From the cell containing the given text, extract its center point as [x, y] coordinate. 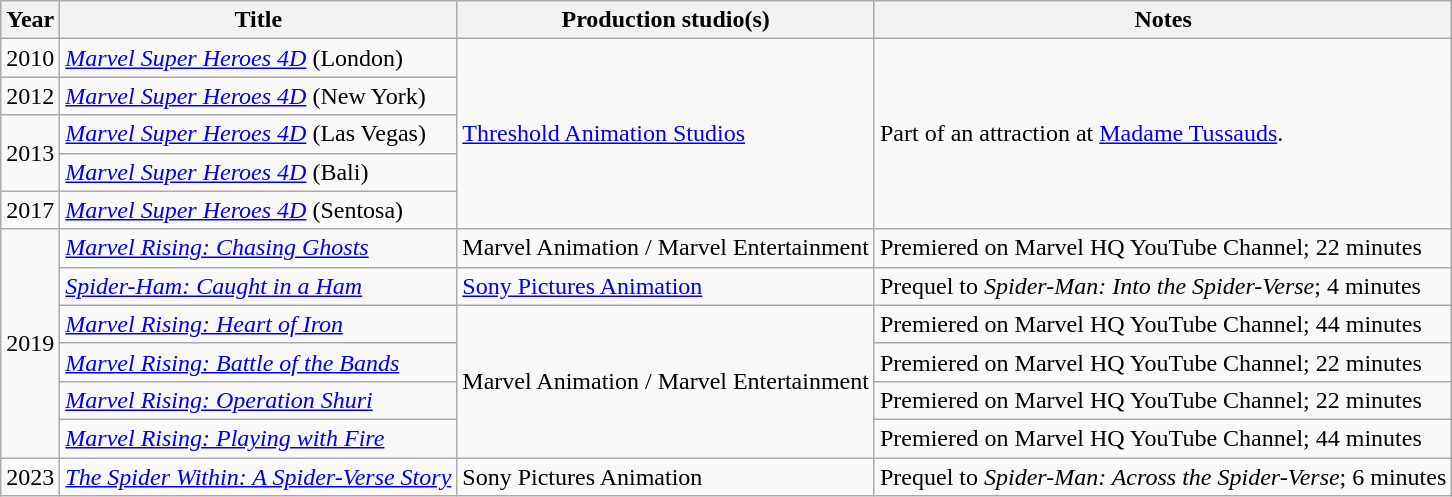
Marvel Rising: Operation Shuri [258, 400]
Marvel Super Heroes 4D (Sentosa) [258, 210]
The Spider Within: A Spider-Verse Story [258, 477]
Prequel to Spider-Man: Across the Spider-Verse; 6 minutes [1162, 477]
2019 [30, 343]
Threshold Animation Studios [666, 134]
Marvel Rising: Chasing Ghosts [258, 248]
Title [258, 20]
Marvel Super Heroes 4D (Bali) [258, 172]
Marvel Rising: Playing with Fire [258, 438]
Marvel Super Heroes 4D (London) [258, 58]
Spider-Ham: Caught in a Ham [258, 286]
Marvel Rising: Heart of Iron [258, 324]
Marvel Rising: Battle of the Bands [258, 362]
Marvel Super Heroes 4D (New York) [258, 96]
2010 [30, 58]
Prequel to Spider-Man: Into the Spider-Verse; 4 minutes [1162, 286]
Marvel Super Heroes 4D (Las Vegas) [258, 134]
2023 [30, 477]
Production studio(s) [666, 20]
2012 [30, 96]
Part of an attraction at Madame Tussauds. [1162, 134]
Year [30, 20]
2017 [30, 210]
Notes [1162, 20]
2013 [30, 153]
